Pinpoint the cell where the given text exists, returning its (x, y) midpoint coordinate. 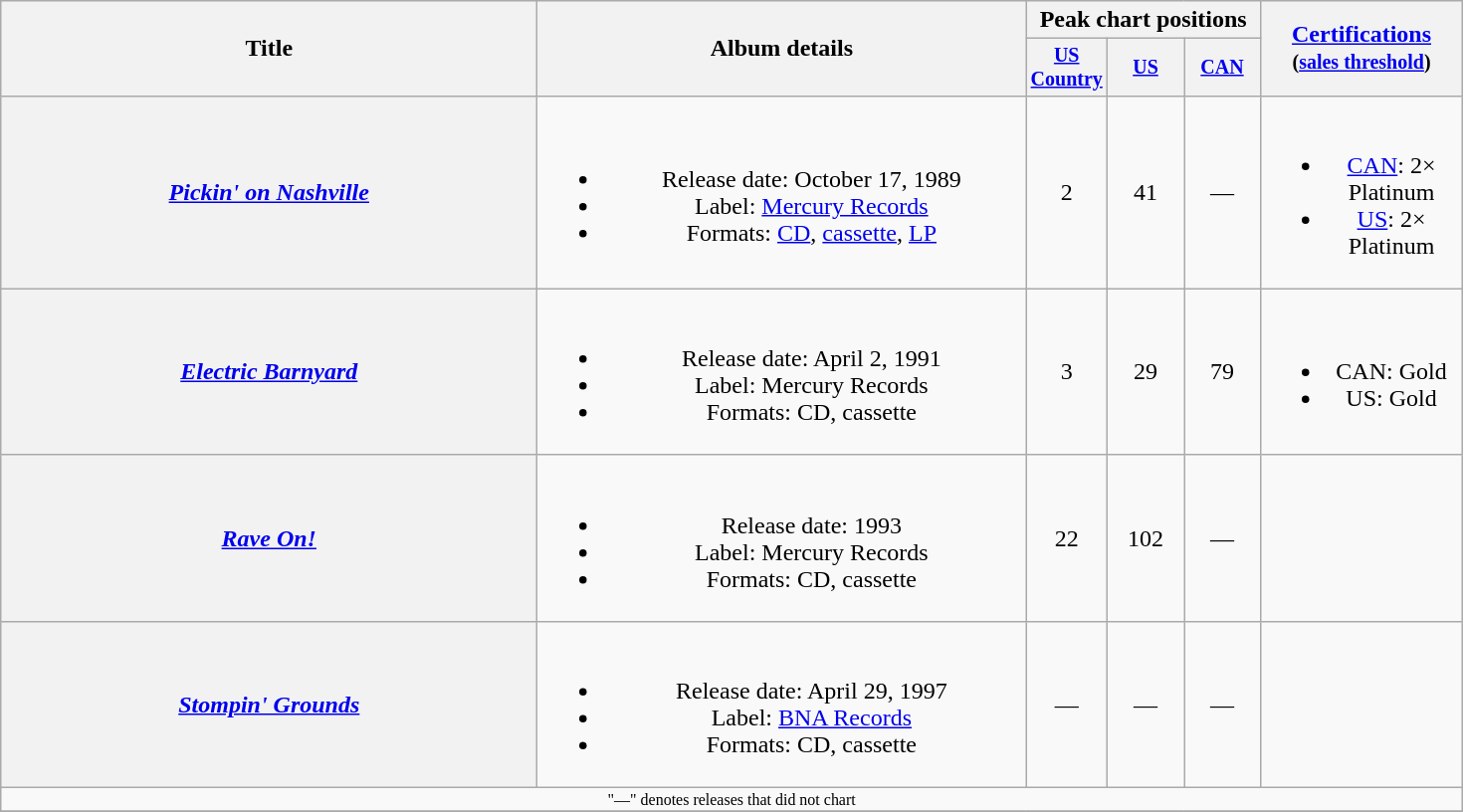
Pickin' on Nashville (269, 192)
US (1147, 68)
"—" denotes releases that did not chart (732, 800)
CAN: GoldUS: Gold (1361, 372)
Release date: October 17, 1989Label: Mercury RecordsFormats: CD, cassette, LP (782, 192)
Peak chart positions (1144, 20)
Certifications(sales threshold) (1361, 49)
Electric Barnyard (269, 372)
2 (1067, 192)
Release date: 1993Label: Mercury RecordsFormats: CD, cassette (782, 537)
Album details (782, 49)
79 (1222, 372)
US Country (1067, 68)
29 (1147, 372)
Title (269, 49)
Rave On! (269, 537)
102 (1147, 537)
Release date: April 2, 1991Label: Mercury RecordsFormats: CD, cassette (782, 372)
CAN: 2× PlatinumUS: 2× Platinum (1361, 192)
Release date: April 29, 1997Label: BNA RecordsFormats: CD, cassette (782, 705)
Stompin' Grounds (269, 705)
CAN (1222, 68)
41 (1147, 192)
22 (1067, 537)
3 (1067, 372)
